Capture the cell that displays the provided text and extract its (X, Y) central coordinate. 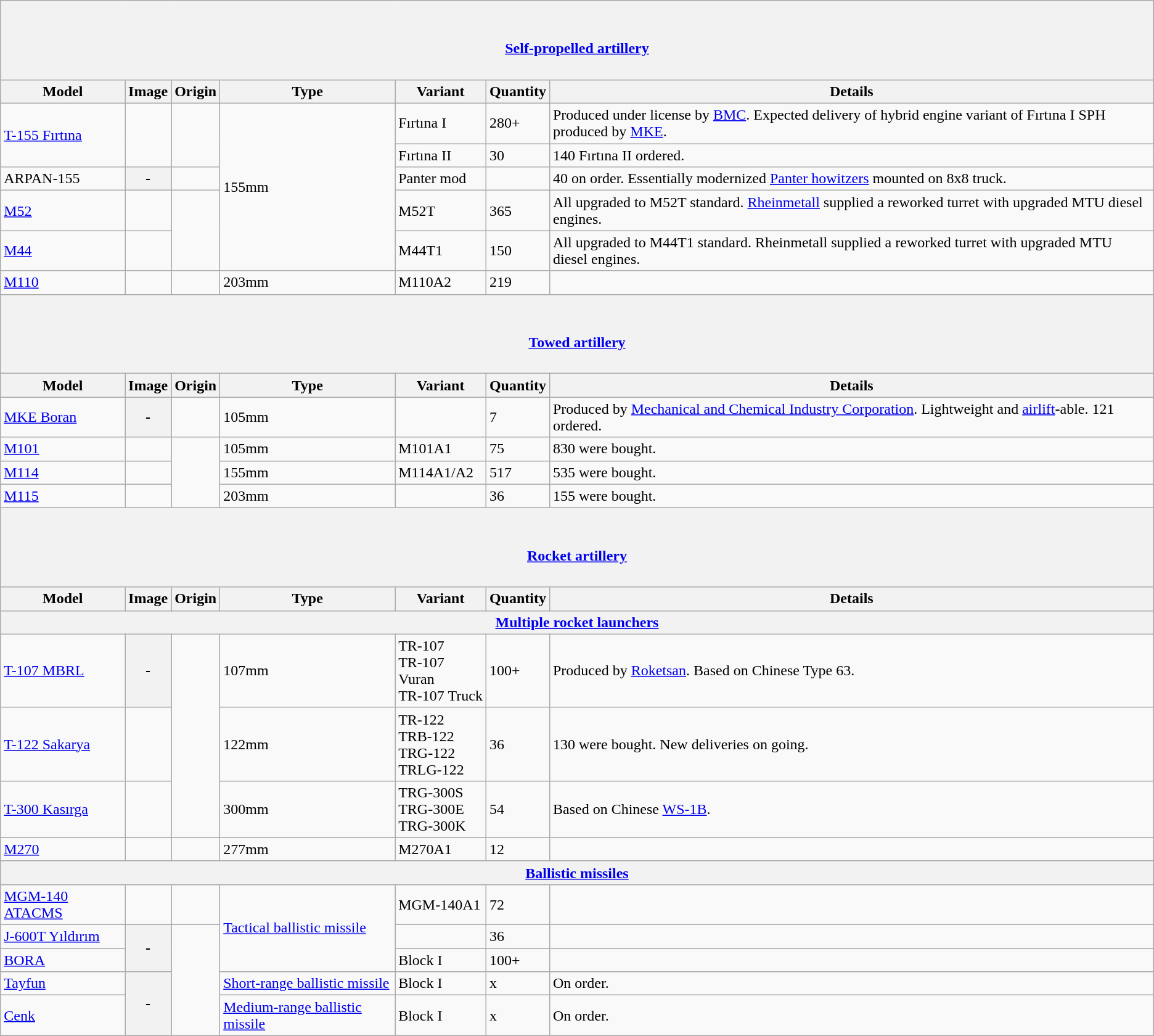
Fırtına I (441, 123)
BORA (63, 960)
Produced under license by BMC. Expected delivery of hybrid engine variant of Fırtına I SPH produced by MKE. (851, 123)
Tayfun (63, 984)
M110A2 (441, 282)
M52T (441, 211)
Self-propelled artillery (577, 41)
M115 (63, 496)
830 were bought. (851, 449)
M101 (63, 449)
12 (518, 849)
107mm (308, 671)
Tactical ballistic missile (308, 929)
Medium-range ballistic missile (308, 1015)
Multiple rocket launchers (577, 622)
T-155 Fırtına (63, 136)
M270 (63, 849)
75 (518, 449)
M44T1 (441, 250)
Ballistic missiles (577, 873)
Rocket artillery (577, 548)
40 on order. Essentially modernized Panter howitzers mounted on 8x8 truck. (851, 179)
72 (518, 905)
MKE Boran (63, 417)
All upgraded to M52T standard. Rheinmetall supplied a reworked turret with upgraded MTU diesel engines. (851, 211)
219 (518, 282)
MGM-140A1 (441, 905)
140 Fırtına II ordered. (851, 155)
155 were bought. (851, 496)
277mm (308, 849)
TRG-300STRG-300ETRG-300K (441, 809)
Produced by Mechanical and Chemical Industry Corporation. Lightweight and airlift-able. 121 ordered. (851, 417)
MGM-140 ATACMS (63, 905)
Panter mod (441, 179)
M270A1 (441, 849)
122mm (308, 744)
Short-range ballistic missile (308, 984)
280+ (518, 123)
130 were bought. New deliveries on going. (851, 744)
Towed artillery (577, 334)
Fırtına II (441, 155)
365 (518, 211)
M114 (63, 472)
Produced by Roketsan. Based on Chinese Type 63. (851, 671)
TR-107TR-107 VuranTR-107 Truck (441, 671)
T-107 MBRL (63, 671)
ARPAN-155 (63, 179)
30 (518, 155)
All upgraded to M44T1 standard. Rheinmetall supplied a reworked turret with upgraded MTU diesel engines. (851, 250)
535 were bought. (851, 472)
300mm (308, 809)
J-600T Yıldırım (63, 937)
517 (518, 472)
150 (518, 250)
M101A1 (441, 449)
T-300 Kasırga (63, 809)
T-122 Sakarya (63, 744)
M52 (63, 211)
M110 (63, 282)
TR-122TRB-122TRG-122TRLG-122 (441, 744)
Cenk (63, 1015)
54 (518, 809)
M114A1/A2 (441, 472)
M44 (63, 250)
7 (518, 417)
Based on Chinese WS-1B. (851, 809)
